For the text-containing cell, return its midpoint in [x, y] coordinate format. 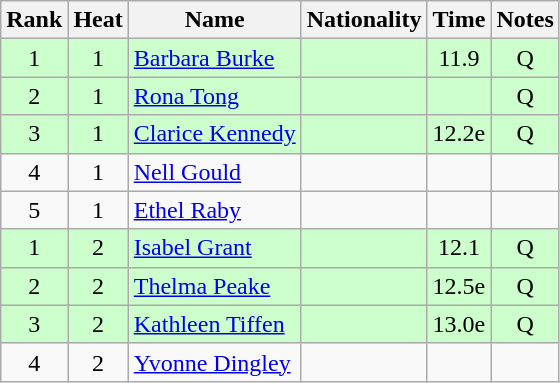
12.2e [459, 134]
Rank [34, 20]
Clarice Kennedy [214, 134]
Nell Gould [214, 172]
5 [34, 210]
Notes [525, 20]
Thelma Peake [214, 286]
Isabel Grant [214, 248]
11.9 [459, 58]
12.1 [459, 248]
Ethel Raby [214, 210]
Yvonne Dingley [214, 362]
13.0e [459, 324]
Rona Tong [214, 96]
12.5e [459, 286]
Heat [98, 20]
Barbara Burke [214, 58]
Name [214, 20]
Time [459, 20]
Nationality [364, 20]
Kathleen Tiffen [214, 324]
